For the text-containing cell, return its midpoint in (x, y) coordinate format. 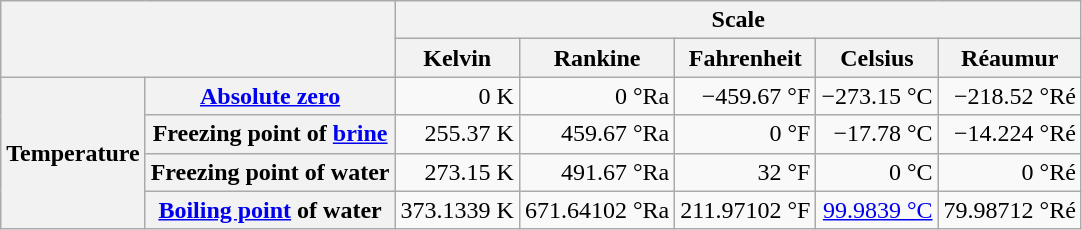
0 K (457, 96)
−459.67 °F (746, 96)
Fahrenheit (746, 58)
0 °F (746, 134)
211.97102 °F (746, 210)
491.67 °Ra (596, 172)
255.37 K (457, 134)
Temperature (73, 153)
−273.15 °C (877, 96)
Absolute zero (270, 96)
Kelvin (457, 58)
−14.224 °Ré (1010, 134)
79.98712 °Ré (1010, 210)
0 °Ré (1010, 172)
Scale (738, 20)
0 °C (877, 172)
273.15 K (457, 172)
−17.78 °C (877, 134)
373.1339 K (457, 210)
32 °F (746, 172)
−218.52 °Ré (1010, 96)
0 °Ra (596, 96)
459.67 °Ra (596, 134)
99.9839 °C (877, 210)
Rankine (596, 58)
Réaumur (1010, 58)
Celsius (877, 58)
Freezing point of brine (270, 134)
Boiling point of water (270, 210)
Freezing point of water (270, 172)
671.64102 °Ra (596, 210)
